Pinpoint the cell where the given text exists, returning its [x, y] midpoint coordinate. 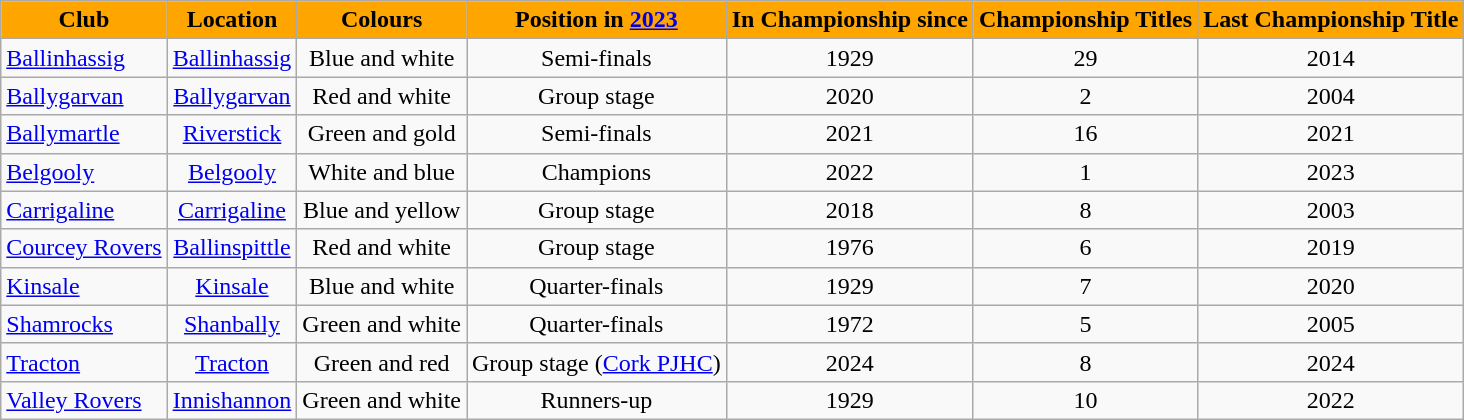
Blue and yellow [382, 210]
5 [1085, 324]
16 [1085, 134]
2003 [1331, 210]
1976 [850, 248]
2014 [1331, 58]
Location [232, 20]
2004 [1331, 96]
Ballinspittle [232, 248]
Shanbally [232, 324]
Innishannon [232, 400]
Riverstick [232, 134]
Group stage (Cork PJHC) [596, 362]
10 [1085, 400]
Champions [596, 172]
Shamrocks [84, 324]
Colours [382, 20]
1972 [850, 324]
2019 [1331, 248]
White and blue [382, 172]
Green and gold [382, 134]
6 [1085, 248]
Ballymartle [84, 134]
Championship Titles [1085, 20]
1 [1085, 172]
Position in 2023 [596, 20]
Club [84, 20]
7 [1085, 286]
2018 [850, 210]
Green and red [382, 362]
2005 [1331, 324]
Last Championship Title [1331, 20]
In Championship since [850, 20]
Valley Rovers [84, 400]
2 [1085, 96]
Courcey Rovers [84, 248]
29 [1085, 58]
2023 [1331, 172]
Runners-up [596, 400]
